Determine the [X, Y] coordinate at the center of the cell enclosing the given text.  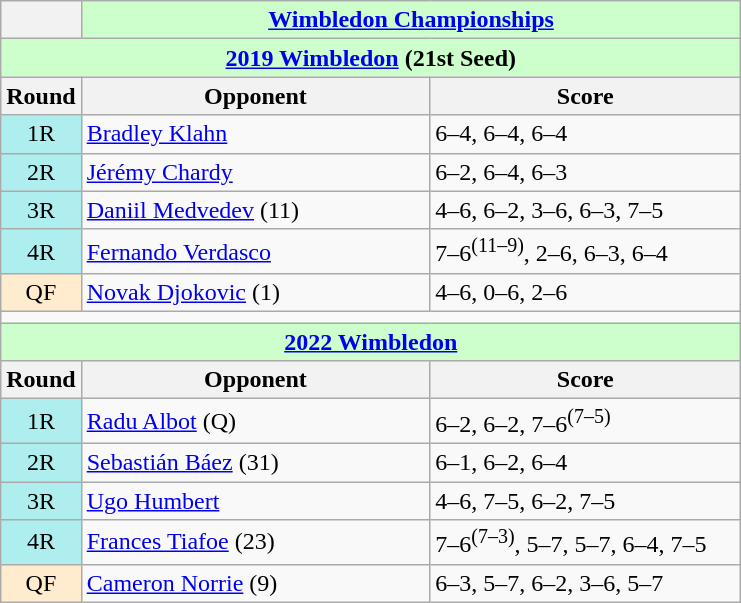
Cameron Norrie (9) [256, 583]
Novak Djokovic (1) [256, 293]
6–2, 6–2, 7–6(7–5) [586, 422]
7–6(7–3), 5–7, 5–7, 6–4, 7–5 [586, 542]
Ugo Humbert [256, 501]
Frances Tiafoe (23) [256, 542]
2019 Wimbledon (21st Seed) [371, 58]
Fernando Verdasco [256, 252]
2022 Wimbledon [371, 342]
Bradley Klahn [256, 134]
4–6, 7–5, 6–2, 7–5 [586, 501]
Daniil Medvedev (11) [256, 210]
6–2, 6–4, 6–3 [586, 172]
4–6, 0–6, 2–6 [586, 293]
6–3, 5–7, 6–2, 3–6, 5–7 [586, 583]
Sebastián Báez (31) [256, 462]
Jérémy Chardy [256, 172]
Radu Albot (Q) [256, 422]
6–4, 6–4, 6–4 [586, 134]
6–1, 6–2, 6–4 [586, 462]
7–6(11–9), 2–6, 6–3, 6–4 [586, 252]
Wimbledon Championships [411, 20]
4–6, 6–2, 3–6, 6–3, 7–5 [586, 210]
